For the text-containing cell, return its midpoint in (X, Y) coordinate format. 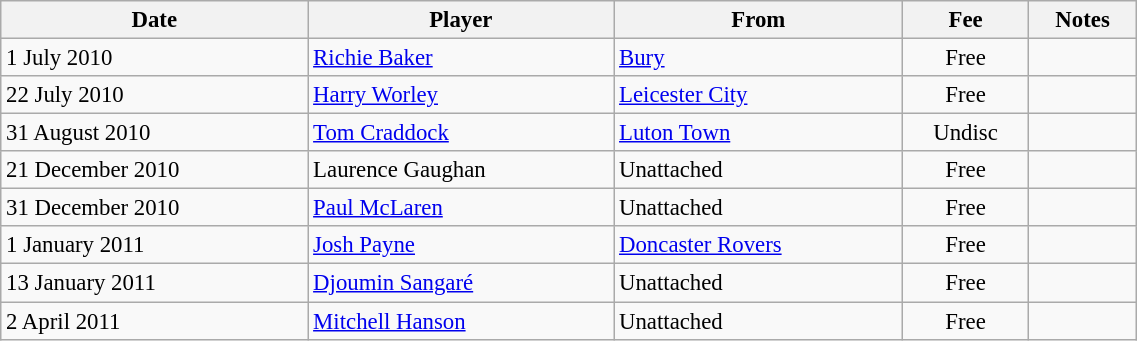
21 December 2010 (154, 170)
22 July 2010 (154, 95)
Harry Worley (461, 95)
Richie Baker (461, 58)
13 January 2011 (154, 283)
1 July 2010 (154, 58)
Player (461, 20)
Josh Payne (461, 245)
Doncaster Rovers (758, 245)
Fee (966, 20)
31 August 2010 (154, 133)
Luton Town (758, 133)
Laurence Gaughan (461, 170)
Date (154, 20)
Leicester City (758, 95)
Paul McLaren (461, 208)
31 December 2010 (154, 208)
Tom Craddock (461, 133)
Bury (758, 58)
1 January 2011 (154, 245)
From (758, 20)
Undisc (966, 133)
2 April 2011 (154, 321)
Djoumin Sangaré (461, 283)
Mitchell Hanson (461, 321)
Notes (1082, 20)
